Return the (X, Y) coordinate for the center point of the cell that contains the specified text.  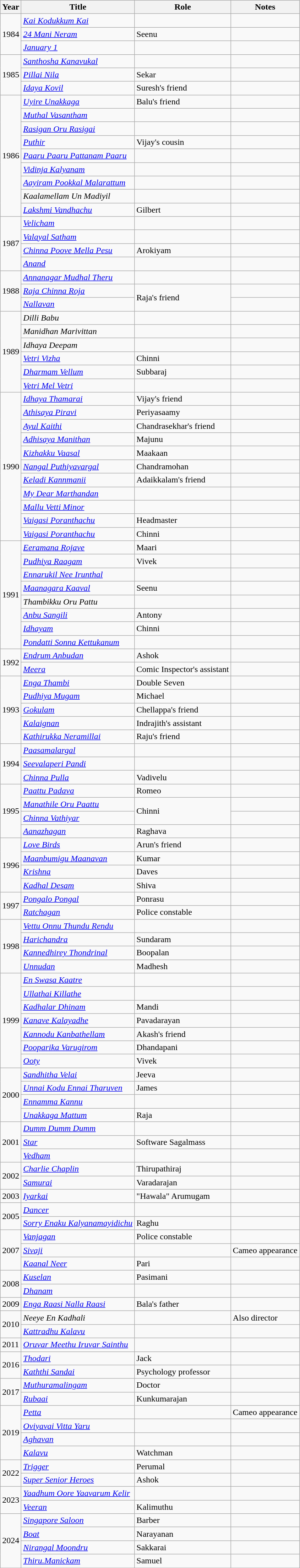
Rasigan Oru Rasigai (78, 129)
1988 (11, 291)
2005 (11, 1216)
Sandhitha Velai (78, 1075)
Thirupathiraj (182, 1169)
Raja Chinna Roja (78, 291)
1995 (11, 811)
Star (78, 1142)
Watchman (182, 1453)
2007 (11, 1250)
2011 (11, 1345)
Sivaji (78, 1250)
Nallavan (78, 304)
Keladi Kannmanii (78, 480)
Varadarajan (182, 1182)
Kanave Kalayadhe (78, 1020)
Uyire Unakkaga (78, 102)
Enga Thambi (78, 683)
Headmaster (182, 520)
Chinna Pulla (78, 777)
Kaththi Sandai (78, 1372)
Ponrasu (182, 899)
1991 (11, 595)
Romeo (182, 791)
Kunkumarajan (182, 1399)
Kadhalar Dhinam (78, 1007)
Iyarkai (78, 1196)
2022 (11, 1473)
Vidinja Kalyanam (78, 169)
Also director (265, 1318)
Idhayam (78, 629)
Love Birds (78, 845)
2002 (11, 1176)
Manidhan Marivittan (78, 331)
Kumar (182, 858)
Pillai Nila (78, 75)
24 Mani Neram (78, 34)
Dancer (78, 1209)
Perumal (182, 1466)
2000 (11, 1095)
Athisaya Piravi (78, 413)
January 1 (78, 48)
Kaalamellam Un Madiyil (78, 196)
Daves (182, 872)
Enga Raasi Nalla Raasi (78, 1304)
Veeran (78, 1507)
Dharmam Vellum (78, 372)
Unnudan (78, 966)
Annanagar Mudhal Theru (78, 277)
Super Senior Heroes (78, 1480)
Santhosha Kanavukal (78, 61)
Chandrasekhar's friend (182, 426)
Kaanal Neer (78, 1264)
Anbu Sangili (78, 615)
Samuel (182, 1561)
Kalaignan (78, 723)
Ennamma Kannu (78, 1102)
2001 (11, 1142)
Year (11, 7)
Paattu Padava (78, 791)
Thambikku Oru Pattu (78, 602)
Thodari (78, 1358)
1992 (11, 662)
2003 (11, 1196)
Vadivelu (182, 777)
My Dear Marthandan (78, 493)
1989 (11, 351)
Title (78, 7)
Kadhal Desam (78, 885)
Dhanam (78, 1291)
Mallu Vetti Minor (78, 507)
Rubaai (78, 1399)
Pudhiya Mugam (78, 696)
Majunu (182, 439)
Chellappa's friend (182, 710)
Raghava (182, 831)
Adaikkalam's friend (182, 480)
Boopalan (182, 953)
Neeye En Kadhali (78, 1318)
James (182, 1088)
Akash's friend (182, 1034)
Vetri Vizha (78, 358)
2016 (11, 1365)
Adhisaya Manithan (78, 439)
Meera (78, 669)
Endrum Anbudan (78, 656)
Software Sagalmass (182, 1142)
Ullathai Killathe (78, 993)
Kannodu Kanbathellam (78, 1034)
Anand (78, 264)
Kalimuthu (182, 1507)
Maakaan (182, 453)
2017 (11, 1392)
En Swasa Kaatre (78, 980)
Vanjagan (78, 1236)
2009 (11, 1304)
2010 (11, 1324)
Suresh's friend (182, 88)
Trigger (78, 1466)
Krishna (78, 872)
1986 (11, 155)
Thiru.Manickam (78, 1561)
Sakkarai (182, 1547)
Shiva (182, 885)
Vijay's cousin (182, 142)
Kai Kodukkum Kai (78, 21)
Pavadarayan (182, 1020)
Nirangal Moondru (78, 1547)
Kannedhirey Thondrinal (78, 953)
Boat (78, 1534)
Pasimani (182, 1277)
Unnai Kodu Ennai Tharuven (78, 1088)
Muthal Vasantham (78, 115)
Pooparika Varugirom (78, 1048)
Dhandapani (182, 1048)
Raju's friend (182, 737)
Charlie Chaplin (78, 1169)
Aghavan (78, 1439)
Gokulam (78, 710)
Jack (182, 1358)
Valayal Satham (78, 237)
Vetri Mel Vetri (78, 385)
Seevalaperi Pandi (78, 764)
Oviyavai Vitta Yaru (78, 1426)
Dumm Dumm Dumm (78, 1129)
Puthir (78, 142)
Ayul Kaithi (78, 426)
Idaya Kovil (78, 88)
Barber (182, 1520)
1985 (11, 75)
Madhesh (182, 966)
Double Seven (182, 683)
Sekar (182, 75)
Ooty (78, 1061)
Petta (78, 1412)
"Hawala" Arumugam (182, 1196)
Eeramana Rojave (78, 547)
Psychology professor (182, 1372)
Kathirukka Neramillai (78, 737)
Maari (182, 547)
Sundaram (182, 939)
Manathile Oru Paattu (78, 804)
Ennarukil Nee Irunthal (78, 574)
Pongalo Pongal (78, 899)
Dilli Babu (78, 318)
Doctor (182, 1385)
1994 (11, 764)
Maanbumigu Maanavan (78, 858)
1998 (11, 946)
2024 (11, 1541)
2019 (11, 1432)
Nangal Puthiyavargal (78, 466)
Vijay's friend (182, 399)
Paaru Paaru Pattanam Paaru (78, 155)
1993 (11, 710)
Pari (182, 1264)
Vedham (78, 1155)
Jeeva (182, 1075)
Gilbert (182, 210)
Balu's friend (182, 102)
Raja's friend (182, 297)
Yaadhum Oore Yaavarum Kelir (78, 1493)
2023 (11, 1500)
Mandi (182, 1007)
Narayanan (182, 1534)
Bala's father (182, 1304)
Antony (182, 615)
Pondatti Sonna Kettukanum (78, 642)
Aayiram Pookkal Malarattum (78, 183)
Comic Inspector's assistant (182, 669)
Kizhakku Vaasal (78, 453)
Chandramohan (182, 466)
Oruvar Meethu Iruvar Sainthu (78, 1345)
Lakshmi Vandhachu (78, 210)
Kuselan (78, 1277)
Muthuramalingam (78, 1385)
Aanazhagan (78, 831)
1999 (11, 1020)
Role (182, 7)
Ratchagan (78, 912)
Indrajith's assistant (182, 723)
Samurai (78, 1182)
Paasamalargal (78, 750)
2008 (11, 1284)
Subbaraj (182, 372)
Raja (182, 1115)
Idhaya Thamarai (78, 399)
Arokiyam (182, 250)
Idhaya Deepam (78, 345)
Kalavu (78, 1453)
1987 (11, 244)
Sorry Enaku Kalyanamayidichu (78, 1223)
Pudhiya Raagam (78, 561)
Michael (182, 696)
Velicham (78, 223)
1997 (11, 906)
Singapore Saloon (78, 1520)
Notes (265, 7)
1996 (11, 865)
Harichandra (78, 939)
Maanagara Kaaval (78, 588)
Vettu Onnu Thundu Rendu (78, 926)
Kattradhu Kalavu (78, 1331)
Raghu (182, 1223)
Periyasaamy (182, 413)
Chinna Vathiyar (78, 818)
Unakkaga Mattum (78, 1115)
Chinna Poove Mella Pesu (78, 250)
1984 (11, 34)
1990 (11, 466)
Arun's friend (182, 845)
